Scan for the cell matching the given text and deliver its [x, y] coordinate at center. 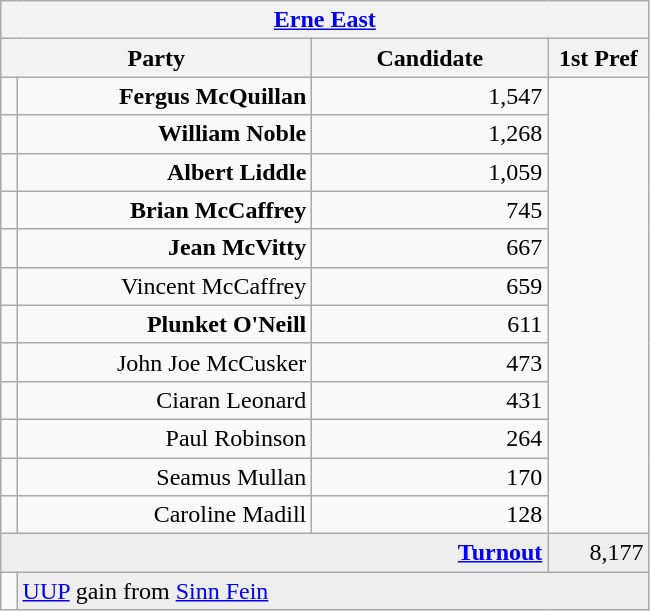
Plunket O'Neill [164, 324]
431 [430, 400]
745 [430, 210]
1,059 [430, 172]
Fergus McQuillan [164, 96]
UUP gain from Sinn Fein [333, 591]
Erne East [325, 20]
John Joe McCusker [164, 362]
Candidate [430, 58]
Jean McVitty [164, 248]
Paul Robinson [164, 438]
1st Pref [598, 58]
659 [430, 286]
William Noble [164, 134]
Vincent McCaffrey [164, 286]
1,547 [430, 96]
Brian McCaffrey [164, 210]
Party [156, 58]
Ciaran Leonard [164, 400]
Seamus Mullan [164, 477]
8,177 [598, 553]
Albert Liddle [164, 172]
170 [430, 477]
473 [430, 362]
611 [430, 324]
128 [430, 515]
1,268 [430, 134]
Caroline Madill [164, 515]
667 [430, 248]
264 [430, 438]
Turnout [274, 553]
